From the cell containing the given text, extract its center point as [x, y] coordinate. 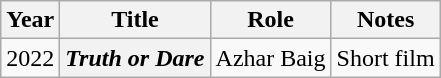
Year [30, 20]
Notes [386, 20]
Title [135, 20]
Role [270, 20]
Truth or Dare [135, 58]
Short film [386, 58]
2022 [30, 58]
Azhar Baig [270, 58]
